Find where the given text appears and provide that cell's center as [x, y] coordinate. 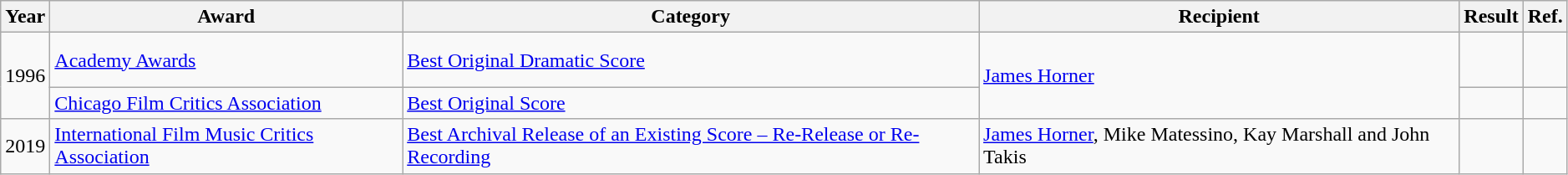
Best Original Score [691, 103]
1996 [25, 75]
Category [691, 17]
Recipient [1220, 17]
Best Original Dramatic Score [691, 60]
Ref. [1545, 17]
Award [226, 17]
Result [1491, 17]
Academy Awards [226, 60]
Chicago Film Critics Association [226, 103]
Year [25, 17]
James Horner [1220, 75]
James Horner, Mike Matessino, Kay Marshall and John Takis [1220, 146]
Best Archival Release of an Existing Score – Re-Release or Re-Recording [691, 146]
International Film Music Critics Association [226, 146]
2019 [25, 146]
